Extract the (X, Y) coordinate from the center of the cell holding the provided text.  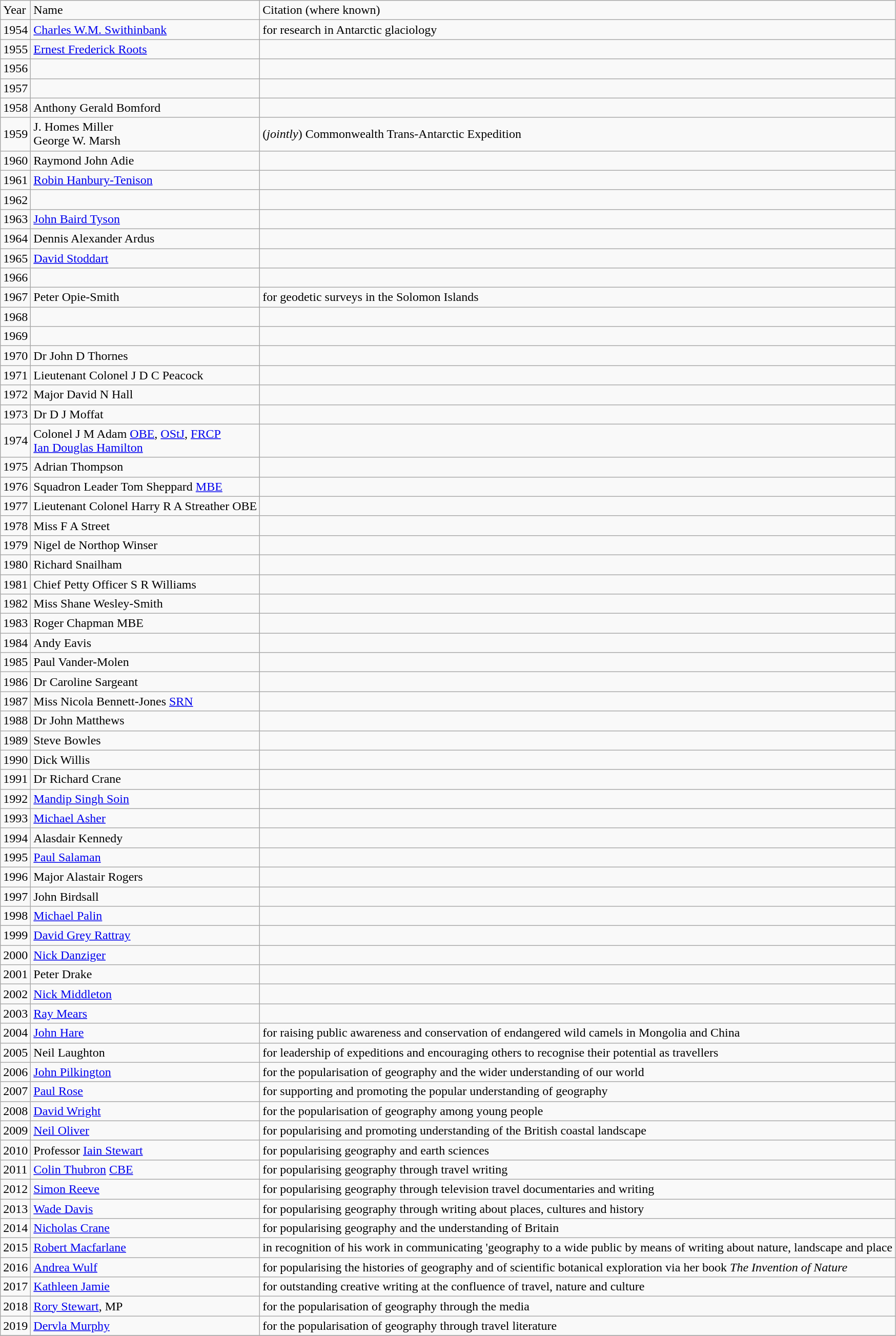
Dennis Alexander Ardus (146, 238)
1992 (15, 799)
Nicholas Crane (146, 1228)
1985 (15, 662)
2004 (15, 1033)
Dr John Matthews (146, 721)
Colonel J M Adam OBE, OStJ, FRCPIan Douglas Hamilton (146, 441)
1974 (15, 441)
1971 (15, 375)
for research in Antarctic glaciology (578, 30)
1983 (15, 623)
Robin Hanbury-Tenison (146, 180)
2012 (15, 1189)
for popularising geography and earth sciences (578, 1150)
Miss Shane Wesley-Smith (146, 604)
Andrea Wulf (146, 1267)
1987 (15, 701)
Squadron Leader Tom Sheppard MBE (146, 487)
2013 (15, 1208)
1968 (15, 317)
Chief Petty Officer S R Williams (146, 584)
for popularising and promoting understanding of the British coastal landscape (578, 1130)
Professor Iain Stewart (146, 1150)
Nigel de Northop Winser (146, 545)
Peter Drake (146, 975)
1970 (15, 356)
David Wright (146, 1111)
David Grey Rattray (146, 936)
J. Homes Miller George W. Marsh (146, 134)
2017 (15, 1287)
Andy Eavis (146, 643)
1956 (15, 69)
for popularising geography through television travel documentaries and writing (578, 1189)
2002 (15, 994)
2005 (15, 1052)
Major Alastair Rogers (146, 877)
2010 (15, 1150)
2003 (15, 1014)
1962 (15, 199)
1975 (15, 467)
Alasdair Kennedy (146, 838)
1991 (15, 779)
1973 (15, 414)
Anthony Gerald Bomford (146, 108)
2016 (15, 1267)
for raising public awareness and conservation of endangered wild camels in Mongolia and China (578, 1033)
1979 (15, 545)
(jointly) Commonwealth Trans-Antarctic Expedition (578, 134)
1989 (15, 740)
Neil Laughton (146, 1052)
1980 (15, 564)
John Birdsall (146, 897)
2001 (15, 975)
2011 (15, 1169)
Raymond John Adie (146, 160)
for popularising geography through writing about places, cultures and history (578, 1208)
for popularising the histories of geography and of scientific botanical exploration via her book The Invention of Nature (578, 1267)
Miss Nicola Bennett-Jones SRN (146, 701)
1957 (15, 88)
Robert Macfarlane (146, 1248)
Dr D J Moffat (146, 414)
John Pilkington (146, 1072)
1990 (15, 760)
Citation (where known) (578, 10)
John Baird Tyson (146, 219)
1984 (15, 643)
Kathleen Jamie (146, 1287)
Paul Vander-Molen (146, 662)
2007 (15, 1091)
2000 (15, 955)
1986 (15, 682)
2018 (15, 1306)
2015 (15, 1248)
1969 (15, 336)
2008 (15, 1111)
1965 (15, 258)
in recognition of his work in communicating 'geography to a wide public by means of writing about nature, landscape and place (578, 1248)
Major David N Hall (146, 395)
1954 (15, 30)
1959 (15, 134)
Michael Palin (146, 916)
1961 (15, 180)
Lieutenant Colonel J D C Peacock (146, 375)
Dr Caroline Sargeant (146, 682)
1997 (15, 897)
1955 (15, 49)
1982 (15, 604)
Richard Snailham (146, 564)
Colin Thubron CBE (146, 1169)
1998 (15, 916)
Michael Asher (146, 818)
1966 (15, 278)
Peter Opie-Smith (146, 297)
1976 (15, 487)
Ernest Frederick Roots (146, 49)
Rory Stewart, MP (146, 1306)
John Hare (146, 1033)
Lieutenant Colonel Harry R A Streather OBE (146, 506)
1967 (15, 297)
for outstanding creative writing at the confluence of travel, nature and culture (578, 1287)
Dr Richard Crane (146, 779)
Paul Salaman (146, 857)
Paul Rose (146, 1091)
2006 (15, 1072)
2019 (15, 1326)
Mandip Singh Soin (146, 799)
1958 (15, 108)
Roger Chapman MBE (146, 623)
Nick Danziger (146, 955)
for the popularisation of geography and the wider understanding of our world (578, 1072)
for the popularisation of geography through the media (578, 1306)
1981 (15, 584)
Simon Reeve (146, 1189)
for geodetic surveys in the Solomon Islands (578, 297)
1996 (15, 877)
for the popularisation of geography through travel literature (578, 1326)
2009 (15, 1130)
Steve Bowles (146, 740)
for the popularisation of geography among young people (578, 1111)
for leadership of expeditions and encouraging others to recognise their potential as travellers (578, 1052)
for popularising geography and the understanding of Britain (578, 1228)
Wade Davis (146, 1208)
2014 (15, 1228)
1995 (15, 857)
for supporting and promoting the popular understanding of geography (578, 1091)
1978 (15, 525)
1960 (15, 160)
Dr John D Thornes (146, 356)
Dick Willis (146, 760)
Nick Middleton (146, 994)
Ray Mears (146, 1014)
1999 (15, 936)
1972 (15, 395)
1963 (15, 219)
for popularising geography through travel writing (578, 1169)
Year (15, 10)
David Stoddart (146, 258)
1994 (15, 838)
1988 (15, 721)
Charles W.M. Swithinbank (146, 30)
1993 (15, 818)
1977 (15, 506)
Miss F A Street (146, 525)
Name (146, 10)
Neil Oliver (146, 1130)
Dervla Murphy (146, 1326)
1964 (15, 238)
Adrian Thompson (146, 467)
